Return the (x, y) coordinate for the center point of the cell that contains the specified text.  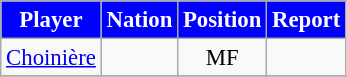
MF (222, 58)
Choinière (51, 58)
Player (51, 20)
Nation (139, 20)
Position (222, 20)
Report (306, 20)
